For the text-containing cell, return its midpoint in [x, y] coordinate format. 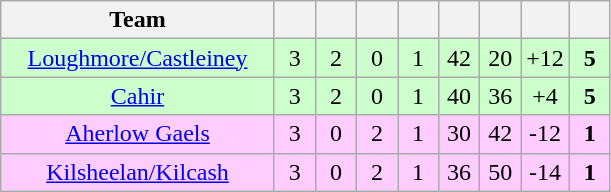
-12 [546, 134]
Aherlow Gaels [138, 134]
Kilsheelan/Kilcash [138, 172]
20 [500, 58]
40 [460, 96]
+4 [546, 96]
Team [138, 20]
Loughmore/Castleiney [138, 58]
-14 [546, 172]
+12 [546, 58]
30 [460, 134]
50 [500, 172]
Cahir [138, 96]
